Determine the [X, Y] coordinate at the center of the cell enclosing the given text.  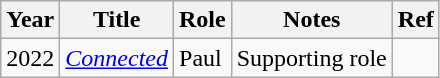
Notes [312, 20]
Supporting role [312, 58]
Title [117, 20]
Role [203, 20]
2022 [30, 58]
Paul [203, 58]
Ref [416, 20]
Connected [117, 58]
Year [30, 20]
